From the cell containing the given text, extract its center point as [X, Y] coordinate. 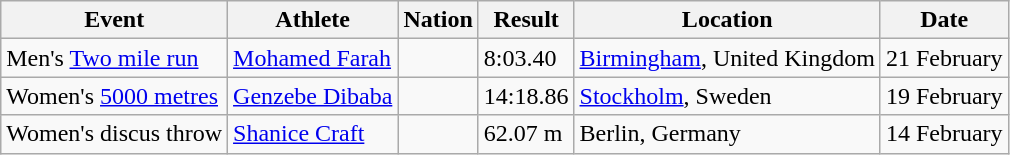
Mohamed Farah [313, 58]
Shanice Craft [313, 134]
Women's discus throw [114, 134]
Date [944, 20]
Birmingham, United Kingdom [727, 58]
14:18.86 [526, 96]
Event [114, 20]
Men's Two mile run [114, 58]
21 February [944, 58]
19 February [944, 96]
8:03.40 [526, 58]
Genzebe Dibaba [313, 96]
14 February [944, 134]
Nation [438, 20]
62.07 m [526, 134]
Athlete [313, 20]
Result [526, 20]
Stockholm, Sweden [727, 96]
Location [727, 20]
Berlin, Germany [727, 134]
Women's 5000 metres [114, 96]
